Identify which cell holds the provided text, then report its [x, y] central coordinate. 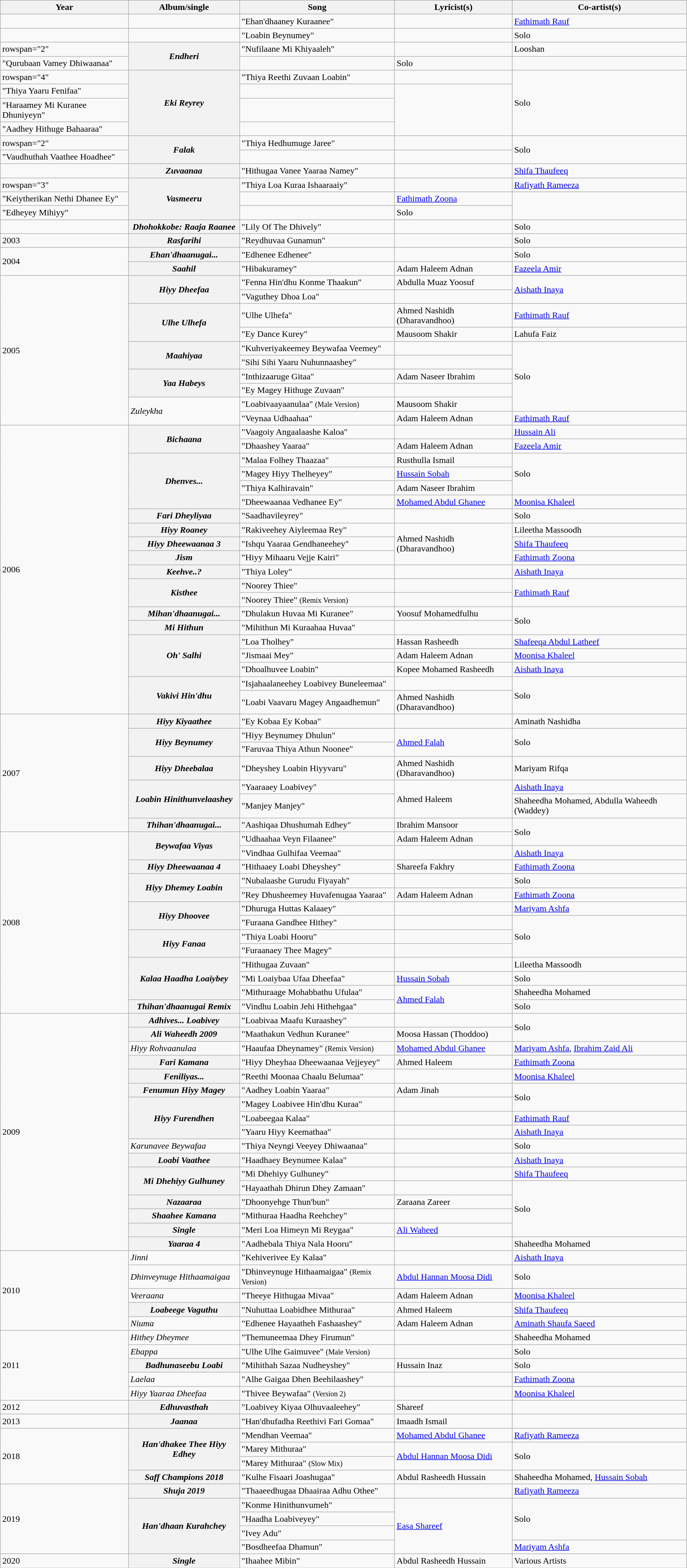
Shafeeqa Abdul Latheef [600, 642]
Falak [184, 150]
Adhives... Loabivey [184, 1020]
"Loabi Vaavaru Magey Angaadhemun" [317, 702]
"Aadhebala Thiya Nala Hooru" [317, 1244]
Lahufa Faiz [600, 334]
"Furaana Gandhee Hithey" [317, 923]
Lyricist(s) [453, 7]
"Haraamey Mi Kuranee Dhuniyeyn" [65, 110]
"Ishqu Yaaraa Gendhaneehey" [317, 544]
"Hithugaa Vanee Yaaraa Namey" [317, 171]
Dhinveynuge Hithaamaigaa [184, 1277]
Eki Reyrey [184, 103]
"Ulhe Ulhe Gaimuvee" (Male Version) [317, 1351]
"Sihi Sihi Yaaru Nuhunnaashey" [317, 362]
2012 [65, 1407]
Karunavee Beywafaa [184, 1146]
Song [317, 7]
"Dhulakun Huvaa Mi Kuranee" [317, 613]
Mariyam Ashfa, Ibrahim Zaid Ali [600, 1048]
2008 [65, 922]
Kisthee [184, 592]
2019 [65, 1519]
Fenumun Hiyy Magey [184, 1090]
"Loa Tholhey" [317, 642]
"Hithaaey Loabi Dheyshey" [317, 867]
"Alhe Gaigaa Dhen Beehilaashey" [317, 1379]
"Veynaa Udhaahaa" [317, 418]
"Isjahaalaneehey Loabivey Buneleemaa" [317, 683]
Thihan'dhaanugai... [184, 825]
Oh' Salhi [184, 656]
Laelaa [184, 1379]
Looshan [600, 49]
Jaanaa [184, 1421]
2005 [65, 350]
Shaheedha Mohamed, Abdulla Waheedh (Waddey) [600, 806]
Shaheedha Mohamed, Hussain Sobah [600, 1477]
Edhuvasthah [184, 1407]
"Marey Mithuraa" (Slow Mix) [317, 1463]
"Inthizaaruge Gitaa" [317, 376]
"Thiya Loabi Hooru" [317, 937]
"Hithugaa Zuvaan" [317, 964]
2018 [65, 1456]
"Loabin Beynumey" [317, 35]
Year [65, 7]
"Mendhan Veemaa" [317, 1435]
"Thiya Hedhumuge Jaree" [317, 143]
"Nubalaashe Gurudu Fiyayah" [317, 880]
Saff Champions 2018 [184, 1477]
"Dhinveynuge Hithaamaigaa" (Remix Version) [317, 1277]
"Noorey Thiee" [317, 586]
"Manjey Manjey" [317, 806]
"Nufilaane Mi Khiyaaleh" [317, 49]
"Qurubaan Vamey Dhiwaanaa" [65, 63]
"Thaaeedhugaa Dhaairaa Adhu Othee" [317, 1491]
"Edheyey Mihiyy" [65, 213]
Feniliyas... [184, 1076]
"Rey Dhusheemey Huvafenugaa Yaaraa" [317, 895]
"Rakiveehey Aiyleemaa Rey" [317, 530]
Niuma [184, 1323]
Shaahee Kamana [184, 1216]
Badhunaseebu Loabi [184, 1365]
"Dheyshey Loabin Hiyyvaru" [317, 768]
"Reydhuvaa Gunamun" [317, 241]
"Mithuraage Mohabbathu Ufulaa" [317, 992]
"Marey Mithuraa" [317, 1449]
"Hiyy Dheyhaa Dheewaanaa Vejjeyey" [317, 1062]
"Hiyy Beynumey Dhulun" [317, 735]
Loabeege Vaguthu [184, 1309]
"Thiya Loley" [317, 572]
"Aadhey Hithuge Bahaaraa" [65, 129]
"Thivee Beywafaa" (Version 2) [317, 1393]
"Edhenee Edhenee" [317, 255]
Thihan'dhaanugai Remix [184, 1006]
Mariyam Rifqa [600, 768]
"Hibakuramey" [317, 269]
"Kuhveriyakeemey Beywafaa Veemey" [317, 348]
Album/single [184, 7]
Hiyy Dhemey Loabin [184, 887]
"Dhuruga Huttas Kalaaey" [317, 909]
"Bosdheefaa Dhamun" [317, 1547]
Saahil [184, 269]
Hassan Rasheedh [453, 642]
"Vaudhuthah Vaathee Hoadhee" [65, 157]
"Ey Kobaa Ey Kobaa" [317, 721]
"Dhaashey Yaaraa" [317, 446]
"Loabivey Kiyaa Olhuvaaleehey" [317, 1407]
Han'dhakee Thee Hiyy Edhey [184, 1449]
"Hiyy Mihaaru Vejje Kairi" [317, 558]
Kalaa Haadha Loaiybey [184, 978]
2010 [65, 1291]
"Mihithah Sazaa Nudheyshey" [317, 1365]
2011 [65, 1365]
Hiyy Dheewaanaa 4 [184, 867]
"Ey Dance Kurey" [317, 334]
Bichaana [184, 439]
"Magey Hiyy Thelheyey" [317, 474]
"Meri Loa Himeyn Mi Reygaa" [317, 1230]
2009 [65, 1132]
"Vindhaa Gulhifaa Veemaa" [317, 853]
"Yaaraaey Loabivey" [317, 787]
Aminath Shaufa Saeed [600, 1323]
"Mi Loaiybaa Ufaa Dheefaa" [317, 978]
Hithey Dheymee [184, 1337]
"Vaguthey Dhoa Loa" [317, 296]
"Thiya Loa Kuraa Ishaaraaiy" [317, 185]
"Maathakun Vedhun Kuranee" [317, 1034]
Hussain Inaz [453, 1365]
Hussain Ali [600, 432]
Dhenves... [184, 481]
rowspan="4" [65, 77]
Hiyy Fanaa [184, 944]
"Noorey Thiee" (Remix Version) [317, 599]
Rasfarihi [184, 241]
Hiyy Dhoovee [184, 916]
"Loabeegaa Kalaa" [317, 1118]
Ali Waheed [453, 1230]
Various Artists [600, 1561]
Hiyy Yaaraa Dheefaa [184, 1393]
"Ulhe Ulhefa" [317, 316]
Hiyy Beynumey [184, 742]
Hiyy Rohvaanulaa [184, 1048]
2004 [65, 262]
"Mi Dhehiyy Gulhuney" [317, 1174]
Beywafaa Viyas [184, 846]
Imaadh Ismail [453, 1421]
"Thiya Yaaru Fenifaa" [65, 91]
2003 [65, 241]
Fari Dheyliyaa [184, 516]
Jinni [184, 1258]
"Nuhuttaa Loabidhee Mithuraa" [317, 1309]
"Dhoalhuvee Loabin" [317, 670]
Zuleykha [184, 411]
"Lily Of The Dhively" [317, 227]
2013 [65, 1421]
Hiyy Dheewaanaa 3 [184, 544]
Easa Shareef [453, 1526]
Dhohokkobe: Raaja Raanee [184, 227]
2020 [65, 1561]
"Reethi Moonaa Chaalu Belumaa" [317, 1076]
"Mithuraa Haadha Reehchey" [317, 1216]
"Magey Loabivee Hin'dhu Kuraa" [317, 1104]
"Saadhavileyrey" [317, 516]
"Thiya Reethi Zuvaan Loabin" [317, 77]
Kopee Mohamed Rasheedh [453, 670]
Shareef [453, 1407]
Vakivi Hin'dhu [184, 696]
Ebappa [184, 1351]
2007 [65, 773]
"Thiya Kalhiravain" [317, 488]
Loabi Vaathee [184, 1160]
Mi Dhehiyy Gulhuney [184, 1181]
"Hayaathah Dhirun Dhey Zamaan" [317, 1188]
Yaaraa 4 [184, 1244]
Ulhe Ulhefa [184, 322]
"Mihithun Mi Kuraahaa Huvaa" [317, 627]
"Yaaru Hiyy Keemathaa" [317, 1132]
Zuvaanaa [184, 171]
"Ey Magey Hithuge Zuvaan" [317, 390]
Mihan'dhaanugai... [184, 613]
Yaa Habeys [184, 383]
Jism [184, 558]
Shuja 2019 [184, 1491]
Adam Jinah [453, 1090]
"Aadhey Loabin Yaaraa" [317, 1090]
"Jismaai Mey" [317, 656]
"Kulhe Fisaari Joashugaa" [317, 1477]
"Loabivaayaanulaa" (Male Version) [317, 404]
Shareefa Fakhry [453, 867]
Mi Hithun [184, 627]
Rusthulla Ismail [453, 460]
"Konme Hinithunvumeh" [317, 1505]
"Haadha Loabiveyey" [317, 1519]
"Faruvaa Thiya Athun Noonee" [317, 749]
"Aashiqaa Dhushumah Edhey" [317, 825]
"Loabivaa Maafu Kuraashey" [317, 1020]
Hiyy Furendhen [184, 1118]
"Vindhu Loabin Jehi Hithehgaa" [317, 1006]
Ibrahim Mansoor [453, 825]
Hiyy Roaney [184, 530]
Fari Kamana [184, 1062]
"Haaufaa Dheynamey" (Remix Version) [317, 1048]
Han'dhaan Kurahchey [184, 1526]
Vasmeeru [184, 198]
"Keiytherikan Nethi Dhanee Ey" [65, 199]
"Han'dhufadha Reethivi Fari Gomaa" [317, 1421]
Yoosuf Mohamedfulhu [453, 613]
"Furaanaey Thee Magey" [317, 951]
Ehan'dhaanugai... [184, 255]
Endheri [184, 56]
"Theeye Hithugaa Mivaa" [317, 1295]
Veeraana [184, 1295]
Hiyy Dheefaa [184, 289]
Moosa Hassan (Thoddoo) [453, 1034]
Loabin Hinithunvelaashey [184, 799]
"Udhaahaa Veyn Filaanee" [317, 839]
Zaraana Zareer [453, 1202]
rowspan="3" [65, 185]
Abdulla Muaz Yoosuf [453, 282]
"Ivey Adu" [317, 1533]
Co-artist(s) [600, 7]
"Themuneemaa Dhey Firumun" [317, 1337]
Hiyy Dheebalaa [184, 768]
"Fenna Hin'dhu Konme Thaakun" [317, 282]
"Dhoonyehge Thun'bun" [317, 1202]
"Vaagoiy Angaalaashe Kaloa" [317, 432]
Maahiyaa [184, 355]
"Ehan'dhaaney Kuraanee" [317, 21]
"Haadhaey Beynumee Kalaa" [317, 1160]
"Dheewaanaa Vedhanee Ey" [317, 502]
2006 [65, 570]
Ali Waheedh 2009 [184, 1034]
"Thiya Neyngi Veeyey Dhiwaanaa" [317, 1146]
Keehve..? [184, 572]
"Malaa Folhey Thaazaa" [317, 460]
"Kehiverivee Ey Kalaa" [317, 1258]
"Edhenee Hayaatheh Fashaashey" [317, 1323]
Aminath Nashidha [600, 721]
Hiyy Kiyaathee [184, 721]
Nazaaraa [184, 1202]
"Ihaahee Mibin" [317, 1561]
